Pinpoint the cell where the given text exists, returning its (X, Y) midpoint coordinate. 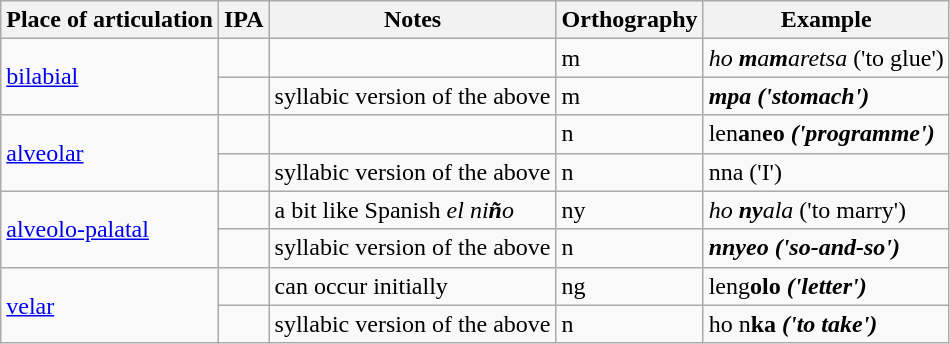
lengolo ('letter') (826, 286)
ho mamaretsa ('to glue') (826, 58)
Orthography (630, 20)
IPA (244, 20)
can occur initially (412, 286)
velar (110, 305)
nnyeo ('so-and-so') (826, 248)
ng (630, 286)
ny (630, 210)
nna ('I') (826, 172)
bilabial (110, 77)
Place of articulation (110, 20)
alveolo-palatal (110, 229)
lenaneo ('programme') (826, 134)
mpa ('stomach') (826, 96)
alveolar (110, 153)
a bit like Spanish el niño (412, 210)
ho nyala ('to marry') (826, 210)
ho nka ('to take') (826, 324)
Example (826, 20)
Notes (412, 20)
